Return [x, y] of the center of cell containing provided text 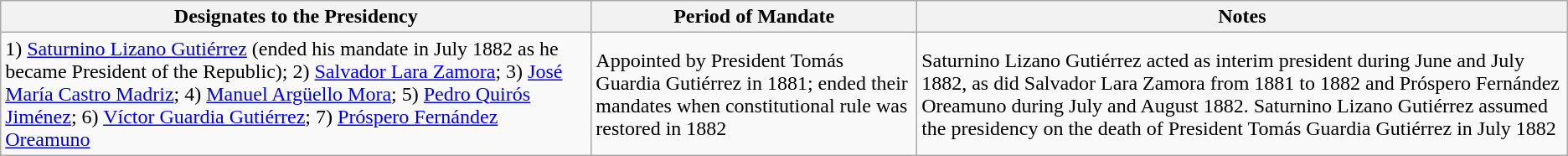
Notes [1243, 17]
Period of Mandate [754, 17]
Designates to the Presidency [297, 17]
Appointed by President Tomás Guardia Gutiérrez in 1881; ended their mandates when constitutional rule was restored in 1882 [754, 94]
